Provide the (x, y) coordinate of the cell's center where the given text is located.  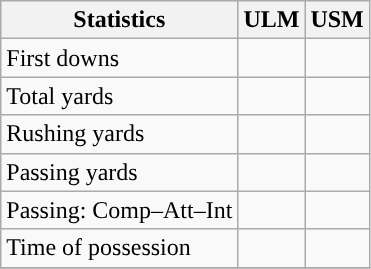
ULM (272, 20)
Passing: Comp–Att–Int (120, 210)
Total yards (120, 96)
Rushing yards (120, 134)
Passing yards (120, 172)
First downs (120, 58)
Time of possession (120, 248)
Statistics (120, 20)
USM (337, 20)
